For the text-containing cell, return its midpoint in [X, Y] coordinate format. 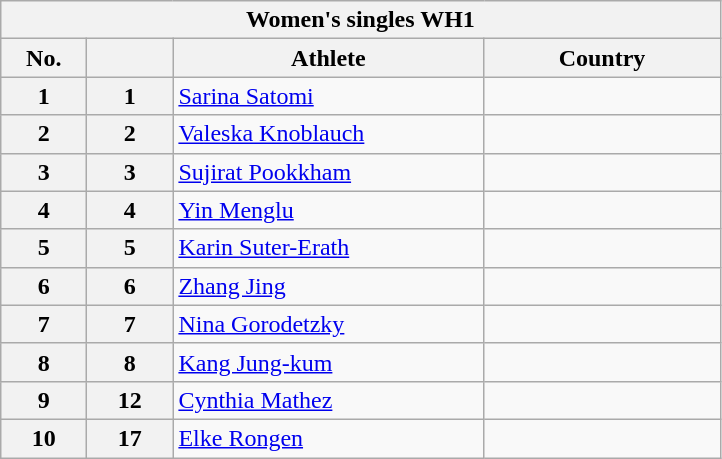
10 [44, 438]
12 [130, 400]
Cynthia Mathez [328, 400]
Nina Gorodetzky [328, 324]
Elke Rongen [328, 438]
Sujirat Pookkham [328, 172]
Sarina Satomi [328, 96]
Zhang Jing [328, 286]
17 [130, 438]
Athlete [328, 58]
Country [602, 58]
Valeska Knoblauch [328, 134]
Women's singles WH1 [360, 20]
No. [44, 58]
Karin Suter-Erath [328, 248]
Kang Jung-kum [328, 362]
Yin Menglu [328, 210]
9 [44, 400]
